Return the (X, Y) coordinate for the center point of the cell that contains the specified text.  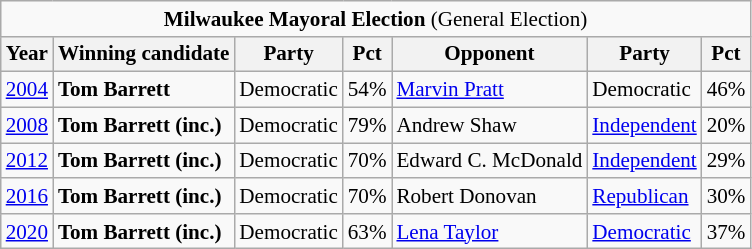
29% (726, 160)
2008 (27, 124)
Lena Taylor (490, 230)
37% (726, 230)
Andrew Shaw (490, 124)
Milwaukee Mayoral Election (General Election) (376, 18)
Winning candidate (144, 54)
54% (368, 90)
30% (726, 196)
2020 (27, 230)
79% (368, 124)
Tom Barrett (144, 90)
46% (726, 90)
2012 (27, 160)
Robert Donovan (490, 196)
63% (368, 230)
20% (726, 124)
Republican (644, 196)
2016 (27, 196)
Year (27, 54)
Opponent (490, 54)
2004 (27, 90)
Edward C. McDonald (490, 160)
Marvin Pratt (490, 90)
